Scan for the cell matching the given text and deliver its (x, y) coordinate at center. 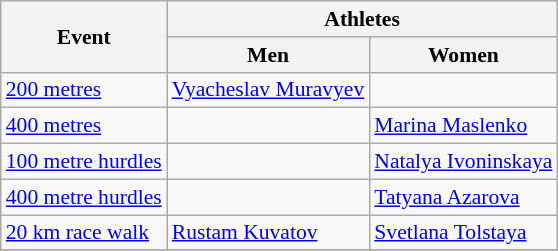
400 metre hurdles (84, 197)
Svetlana Tolstaya (463, 233)
400 metres (84, 126)
Event (84, 36)
Tatyana Azarova (463, 197)
200 metres (84, 90)
Athletes (362, 19)
Women (463, 55)
Men (268, 55)
Vyacheslav Muravyev (268, 90)
Rustam Kuvatov (268, 233)
Marina Maslenko (463, 126)
Natalya Ivoninskaya (463, 162)
100 metre hurdles (84, 162)
20 km race walk (84, 233)
